Detect which cell encompasses the target text, then output its (x, y) center coordinate. 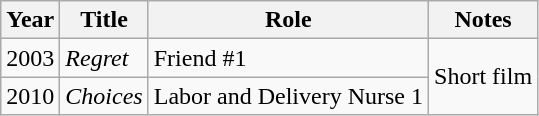
2010 (30, 96)
Title (104, 20)
Friend #1 (288, 58)
Notes (484, 20)
Short film (484, 77)
Year (30, 20)
Choices (104, 96)
Role (288, 20)
2003 (30, 58)
Regret (104, 58)
Labor and Delivery Nurse 1 (288, 96)
